Identify which cell holds the provided text, then report its (X, Y) central coordinate. 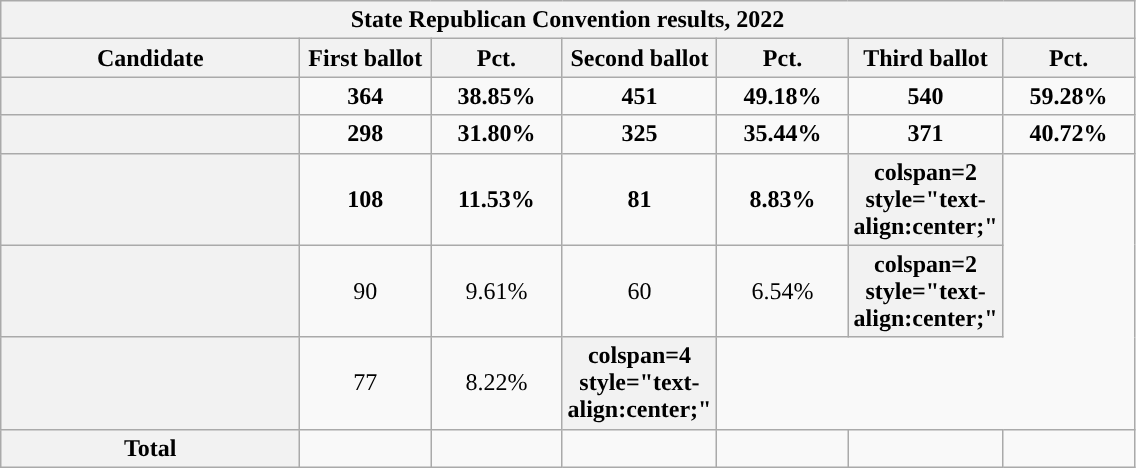
State Republican Convention results, 2022 (568, 20)
11.53% (496, 199)
Candidate (150, 58)
Third ballot (926, 58)
540 (926, 96)
35.44% (782, 134)
First ballot (366, 58)
108 (366, 199)
451 (640, 96)
90 (366, 291)
364 (366, 96)
298 (366, 134)
9.61% (496, 291)
371 (926, 134)
38.85% (496, 96)
31.80% (496, 134)
60 (640, 291)
8.22% (496, 383)
59.28% (1068, 96)
325 (640, 134)
Second ballot (640, 58)
49.18% (782, 96)
81 (640, 199)
40.72% (1068, 134)
77 (366, 383)
colspan=4 style="text-align:center;" (640, 383)
6.54% (782, 291)
Total (150, 448)
8.83% (782, 199)
